Extract the [x, y] coordinate from the center of the cell holding the provided text.  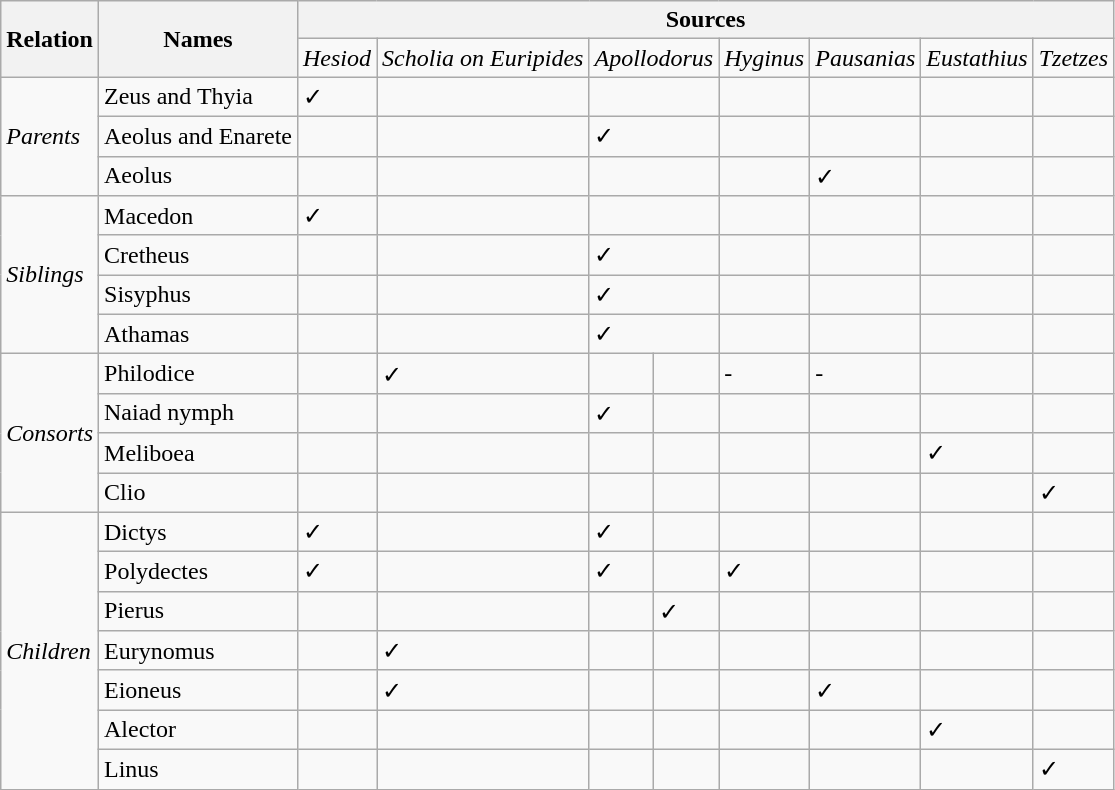
Athamas [198, 334]
Aeolus [198, 176]
Scholia on Euripides [483, 58]
Sisyphus [198, 295]
Cretheus [198, 255]
Names [198, 39]
Linus [198, 769]
Philodice [198, 374]
Eurynomus [198, 651]
Zeus and Thyia [198, 97]
Clio [198, 492]
Naiad nymph [198, 413]
Pierus [198, 611]
Consorts [50, 433]
Aeolus and Enarete [198, 136]
Macedon [198, 216]
Alector [198, 730]
Apollodorus [654, 58]
Eioneus [198, 690]
Eustathius [977, 58]
Children [50, 650]
Hyginus [764, 58]
Sources [705, 20]
Relation [50, 39]
Siblings [50, 275]
Hesiod [336, 58]
Polydectes [198, 572]
Pausanias [866, 58]
Meliboea [198, 453]
Dictys [198, 532]
Parents [50, 136]
Tzetzes [1073, 58]
